For the text-containing cell, return its midpoint in [x, y] coordinate format. 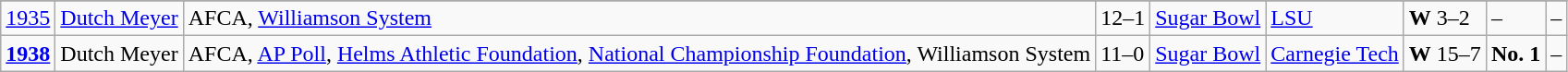
LSU [1335, 18]
1938 [28, 54]
AFCA, AP Poll, Helms Athletic Foundation, National Championship Foundation, Williamson System [639, 54]
W 15–7 [1445, 54]
1935 [28, 18]
W 3–2 [1445, 18]
11–0 [1124, 54]
AFCA, Williamson System [639, 18]
12–1 [1124, 18]
No. 1 [1515, 54]
Carnegie Tech [1335, 54]
